From the cell containing the given text, extract its center point as (X, Y) coordinate. 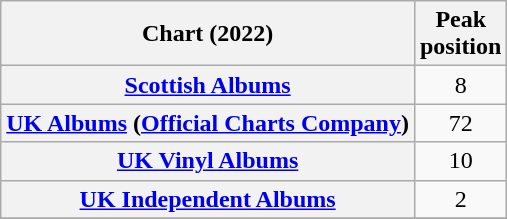
2 (460, 199)
10 (460, 161)
Peakposition (460, 34)
Scottish Albums (208, 85)
72 (460, 123)
UK Albums (Official Charts Company) (208, 123)
UK Vinyl Albums (208, 161)
8 (460, 85)
UK Independent Albums (208, 199)
Chart (2022) (208, 34)
